Find where the given text appears and provide that cell's center as (X, Y) coordinate. 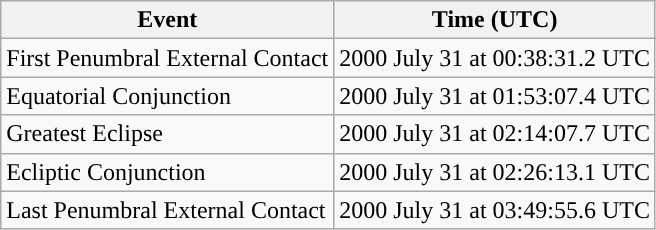
First Penumbral External Contact (168, 58)
2000 July 31 at 02:14:07.7 UTC (495, 134)
Ecliptic Conjunction (168, 172)
2000 July 31 at 02:26:13.1 UTC (495, 172)
Equatorial Conjunction (168, 96)
2000 July 31 at 00:38:31.2 UTC (495, 58)
Last Penumbral External Contact (168, 210)
Greatest Eclipse (168, 134)
Time (UTC) (495, 20)
Event (168, 20)
2000 July 31 at 03:49:55.6 UTC (495, 210)
2000 July 31 at 01:53:07.4 UTC (495, 96)
